Scan for the cell matching the given text and deliver its (X, Y) coordinate at center. 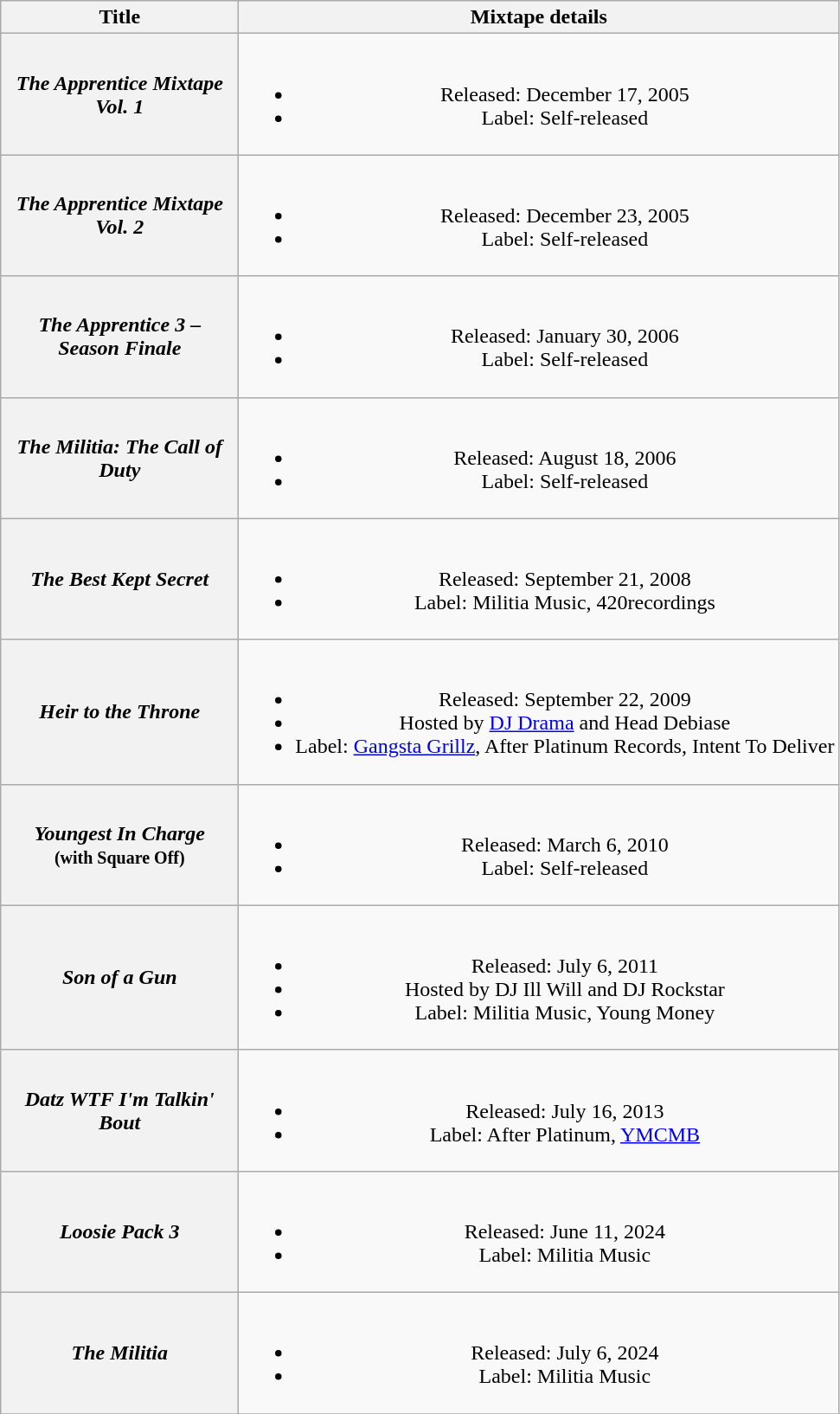
Youngest In Charge(with Square Off) (119, 845)
The Apprentice Mixtape Vol. 1 (119, 94)
Released: March 6, 2010Label: Self-released (539, 845)
Son of a Gun (119, 978)
Released: July 16, 2013Label: After Platinum, YMCMB (539, 1110)
Released: September 21, 2008Label: Militia Music, 420recordings (539, 579)
Released: August 18, 2006Label: Self-released (539, 458)
Released: September 22, 2009Hosted by DJ Drama and Head DebiaseLabel: Gangsta Grillz, After Platinum Records, Intent To Deliver (539, 711)
The Militia (119, 1353)
The Apprentice Mixtape Vol. 2 (119, 215)
Released: July 6, 2011Hosted by DJ Ill Will and DJ RockstarLabel: Militia Music, Young Money (539, 978)
Released: June 11, 2024Label: Militia Music (539, 1231)
Released: December 17, 2005Label: Self-released (539, 94)
The Militia: The Call of Duty (119, 458)
Released: January 30, 2006Label: Self-released (539, 337)
Mixtape details (539, 17)
The Best Kept Secret (119, 579)
Datz WTF I'm Talkin' Bout (119, 1110)
Title (119, 17)
Loosie Pack 3 (119, 1231)
Heir to the Throne (119, 711)
The Apprentice 3 – Season Finale (119, 337)
Released: December 23, 2005Label: Self-released (539, 215)
Released: July 6, 2024Label: Militia Music (539, 1353)
